Scan for the cell matching the given text and deliver its [X, Y] coordinate at center. 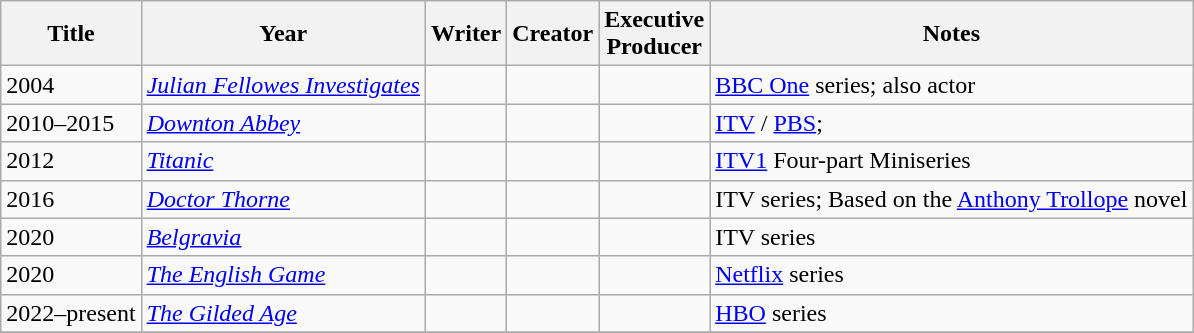
The Gilded Age [283, 313]
ITV series; Based on the Anthony Trollope novel [952, 199]
Doctor Thorne [283, 199]
Writer [466, 34]
The English Game [283, 275]
ITV / PBS; [952, 123]
2004 [71, 85]
HBO series [952, 313]
BBC One series; also actor [952, 85]
ITV1 Four-part Miniseries [952, 161]
2016 [71, 199]
ITV series [952, 237]
Year [283, 34]
2012 [71, 161]
Netflix series [952, 275]
Notes [952, 34]
Title [71, 34]
2010–2015 [71, 123]
ExecutiveProducer [654, 34]
Downton Abbey [283, 123]
Creator [553, 34]
Belgravia [283, 237]
Julian Fellowes Investigates [283, 85]
2022–present [71, 313]
Titanic [283, 161]
